Search for the cell housing the specified text and yield its (x, y) center coordinate. 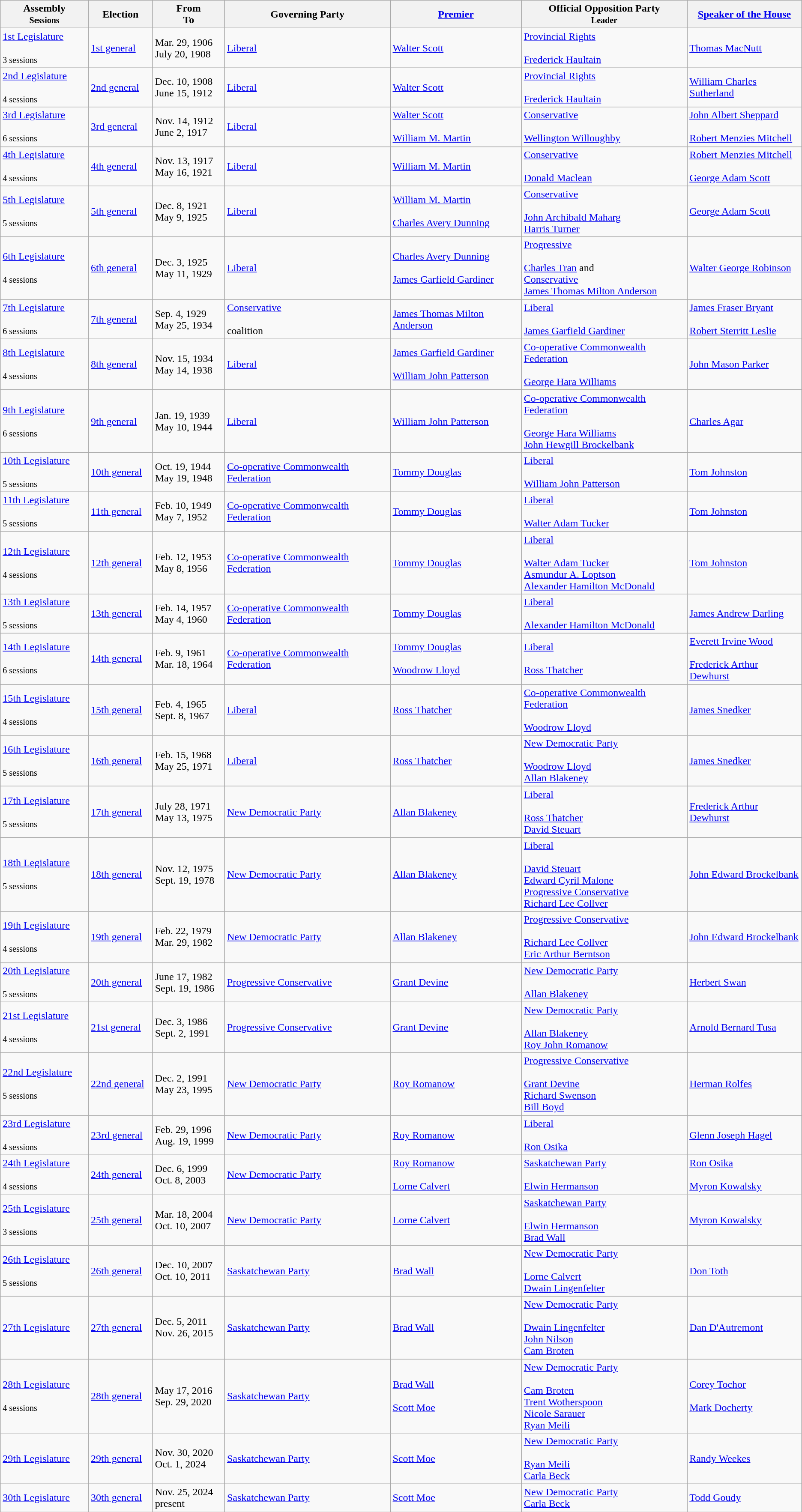
18th Legislature5 sessions (45, 875)
Thomas MacNutt (745, 48)
5th Legislature5 sessions (45, 212)
Nov. 14, 1912 June 2, 1917 (189, 127)
14th general (120, 659)
18th general (120, 875)
9th general (120, 421)
Dec. 3, 1925 May 11, 1929 (189, 268)
Speaker of the House (745, 15)
William M. MartinCharles Avery Dunning (456, 212)
John Albert SheppardRobert Menzies Mitchell (745, 127)
8th general (120, 364)
James Andrew Darling (745, 614)
Feb. 14, 1957 May 4, 1960 (189, 614)
New Democratic PartyCarla Beck (604, 1498)
Don Toth (745, 1270)
3rd Legislature6 sessions (45, 127)
Co-operative Commonwealth FederationGeorge Hara Williams John Hewgill Brockelbank (604, 421)
LiberalJames Garfield Gardiner (604, 319)
LiberalWalter Adam Tucker (604, 511)
7th general (120, 319)
Charles Agar (745, 421)
LiberalAlexander Hamilton McDonald (604, 614)
Nov. 25, 2024 present (189, 1498)
12th general (120, 562)
2nd Legislature4 sessions (45, 87)
Saskatchewan PartyElwin Hermanson (604, 1174)
Herbert Swan (745, 982)
25th Legislature3 sessions (45, 1220)
20th Legislature5 sessions (45, 982)
ConservativeWellington Willoughby (604, 127)
Feb. 22, 1979 Mar. 29, 1982 (189, 937)
30th general (120, 1498)
Dec. 10, 1908 June 15, 1912 (189, 87)
AssemblySessions (45, 15)
Feb. 12, 1953 May 8, 1956 (189, 562)
William John Patterson (456, 421)
Walter ScottWilliam M. Martin (456, 127)
11th general (120, 511)
LiberalRoss Thatcher (604, 659)
Charles Avery DunningJames Garfield Gardiner (456, 268)
Dan D'Autremont (745, 1327)
Mar. 29, 1906 July 20, 1908 (189, 48)
27th general (120, 1327)
Randy Weekes (745, 1459)
24th general (120, 1174)
Dec. 5, 2011 Nov. 26, 2015 (189, 1327)
17th Legislature5 sessions (45, 812)
21st general (120, 1027)
LiberalRon Osika (604, 1135)
Brad WallScott Moe (456, 1395)
21st Legislature4 sessions (45, 1027)
13th general (120, 614)
29th general (120, 1459)
LiberalWalter Adam Tucker Asmundur A. Loptson Alexander Hamilton McDonald (604, 562)
Glenn Joseph Hagel (745, 1135)
30th Legislature (45, 1498)
Feb. 15, 1968 May 25, 1971 (189, 761)
July 28, 1971 May 13, 1975 (189, 812)
19th Legislature4 sessions (45, 937)
Official Opposition PartyLeader (604, 15)
26th general (120, 1270)
22nd general (120, 1084)
28th Legislature4 sessions (45, 1395)
New Democratic PartyAllan Blakeney Roy John Romanow (604, 1027)
Feb. 29, 1996 Aug. 19, 1999 (189, 1135)
James Fraser BryantRobert Sterritt Leslie (745, 319)
9th Legislature6 sessions (45, 421)
LiberalDavid Steuart Edward Cyril MaloneProgressive Conservative Richard Lee Collver (604, 875)
12th Legislature4 sessions (45, 562)
16th Legislature5 sessions (45, 761)
Nov. 12, 1975 Sept. 19, 1978 (189, 875)
Todd Goudy (745, 1498)
New Democratic PartyCam Broten Trent Wotherspoon Nicole Sarauer Ryan Meili (604, 1395)
LiberalWilliam John Patterson (604, 472)
4th Legislature4 sessions (45, 166)
Saskatchewan PartyElwin Hermanson Brad Wall (604, 1220)
ProgressiveCharles Tran and Conservative James Thomas Milton Anderson (604, 268)
13th Legislature5 sessions (45, 614)
Co-operative Commonwealth FederationGeorge Hara Williams (604, 364)
10th Legislature5 sessions (45, 472)
Nov. 13, 1917 May 16, 1921 (189, 166)
James Thomas Milton Anderson (456, 319)
Governing Party (308, 15)
10th general (120, 472)
15th general (120, 710)
Herman Rolfes (745, 1084)
Premier (456, 15)
15th Legislature4 sessions (45, 710)
Co-operative Commonwealth FederationWoodrow Lloyd (604, 710)
New Democratic PartyAllan Blakeney (604, 982)
Ron OsikaMyron Kowalsky (745, 1174)
Nov. 30, 2020 Oct. 1, 2024 (189, 1459)
23rd general (120, 1135)
William M. Martin (456, 166)
New Democratic PartyRyan MeiliCarla Beck (604, 1459)
Dec. 2, 1991 May 23, 1995 (189, 1084)
Progressive ConservativeRichard Lee Collver Eric Arthur Berntson (604, 937)
24th Legislature4 sessions (45, 1174)
Mar. 18, 2004 Oct. 10, 2007 (189, 1220)
George Adam Scott (745, 212)
Tommy DouglasWoodrow Lloyd (456, 659)
New Democratic PartyWoodrow Lloyd Allan Blakeney (604, 761)
James Garfield GardinerWilliam John Patterson (456, 364)
5th general (120, 212)
2nd general (120, 87)
Arnold Bernard Tusa (745, 1027)
Frederick Arthur Dewhurst (745, 812)
29th Legislature (45, 1459)
May 17, 2016 Sep. 29, 2020 (189, 1395)
20th general (120, 982)
4th general (120, 166)
Feb. 9, 1961 Mar. 18, 1964 (189, 659)
Myron Kowalsky (745, 1220)
7th Legislature6 sessions (45, 319)
Robert Menzies MitchellGeorge Adam Scott (745, 166)
New Democratic PartyDwain Lingenfelter John Nilson Cam Broten (604, 1327)
16th general (120, 761)
New Democratic PartyLorne Calvert Dwain Lingenfelter (604, 1270)
FromTo (189, 15)
William Charles Sutherland (745, 87)
6th Legislature4 sessions (45, 268)
Nov. 15, 1934 May 14, 1938 (189, 364)
14th Legislature6 sessions (45, 659)
25th general (120, 1220)
28th general (120, 1395)
23rd Legislature4 sessions (45, 1135)
1st Legislature3 sessions (45, 48)
Oct. 19, 1944 May 19, 1948 (189, 472)
Walter George Robinson (745, 268)
19th general (120, 937)
Feb. 4, 1965 Sept. 8, 1967 (189, 710)
Jan. 19, 1939 May 10, 1944 (189, 421)
3rd general (120, 127)
Lorne Calvert (456, 1220)
Dec. 8, 1921 May 9, 1925 (189, 212)
Conservativecoalition (308, 319)
ConservativeJohn Archibald Maharg Harris Turner (604, 212)
8th Legislature4 sessions (45, 364)
Sep. 4, 1929 May 25, 1934 (189, 319)
11th Legislature5 sessions (45, 511)
Everett Irvine WoodFrederick Arthur Dewhurst (745, 659)
Feb. 10, 1949 May 7, 1952 (189, 511)
June 17, 1982 Sept. 19, 1986 (189, 982)
John Mason Parker (745, 364)
Dec. 10, 2007 Oct. 10, 2011 (189, 1270)
Progressive ConservativeGrant Devine Richard Swenson Bill Boyd (604, 1084)
Roy RomanowLorne Calvert (456, 1174)
26th Legislature5 sessions (45, 1270)
Dec. 3, 1986 Sept. 2, 1991 (189, 1027)
6th general (120, 268)
1st general (120, 48)
Election (120, 15)
ConservativeDonald Maclean (604, 166)
22nd Legislature5 sessions (45, 1084)
Corey TochorMark Docherty (745, 1395)
LiberalRoss Thatcher David Steuart (604, 812)
Dec. 6, 1999 Oct. 8, 2003 (189, 1174)
17th general (120, 812)
27th Legislature (45, 1327)
